Scan for the cell matching the given text and deliver its (x, y) coordinate at center. 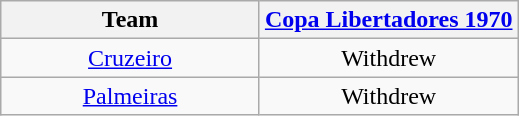
Team (130, 20)
Palmeiras (130, 96)
Cruzeiro (130, 58)
Copa Libertadores 1970 (388, 20)
